Determine the (x, y) coordinate at the center of the cell enclosing the given text.  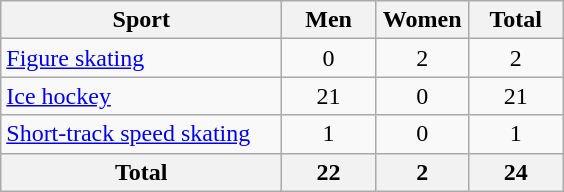
24 (516, 172)
Women (422, 20)
22 (329, 172)
Short-track speed skating (142, 134)
Sport (142, 20)
Figure skating (142, 58)
Ice hockey (142, 96)
Men (329, 20)
